For the text-containing cell, return its midpoint in [X, Y] coordinate format. 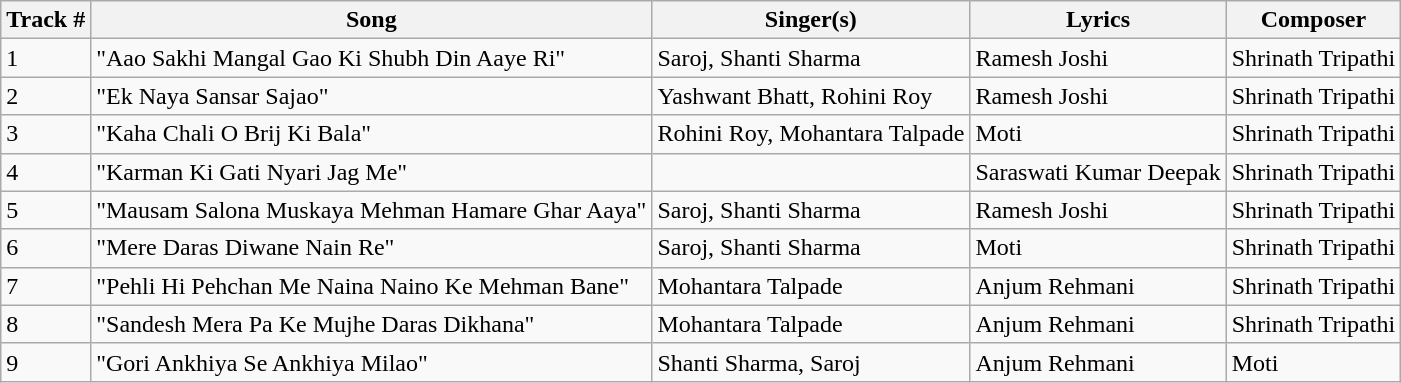
4 [46, 172]
"Mere Daras Diwane Nain Re" [372, 248]
2 [46, 96]
Track # [46, 20]
1 [46, 58]
"Mausam Salona Muskaya Mehman Hamare Ghar Aaya" [372, 210]
6 [46, 248]
3 [46, 134]
7 [46, 286]
"Sandesh Mera Pa Ke Mujhe Daras Dikhana" [372, 324]
Song [372, 20]
5 [46, 210]
"Pehli Hi Pehchan Me Naina Naino Ke Mehman Bane" [372, 286]
"Karman Ki Gati Nyari Jag Me" [372, 172]
Shanti Sharma, Saroj [811, 362]
"Kaha Chali O Brij Ki Bala" [372, 134]
Singer(s) [811, 20]
Lyrics [1098, 20]
Rohini Roy, Mohantara Talpade [811, 134]
9 [46, 362]
Saraswati Kumar Deepak [1098, 172]
"Gori Ankhiya Se Ankhiya Milao" [372, 362]
"Ek Naya Sansar Sajao" [372, 96]
8 [46, 324]
Composer [1313, 20]
"Aao Sakhi Mangal Gao Ki Shubh Din Aaye Ri" [372, 58]
Yashwant Bhatt, Rohini Roy [811, 96]
